Find where the given text appears and provide that cell's center as (X, Y) coordinate. 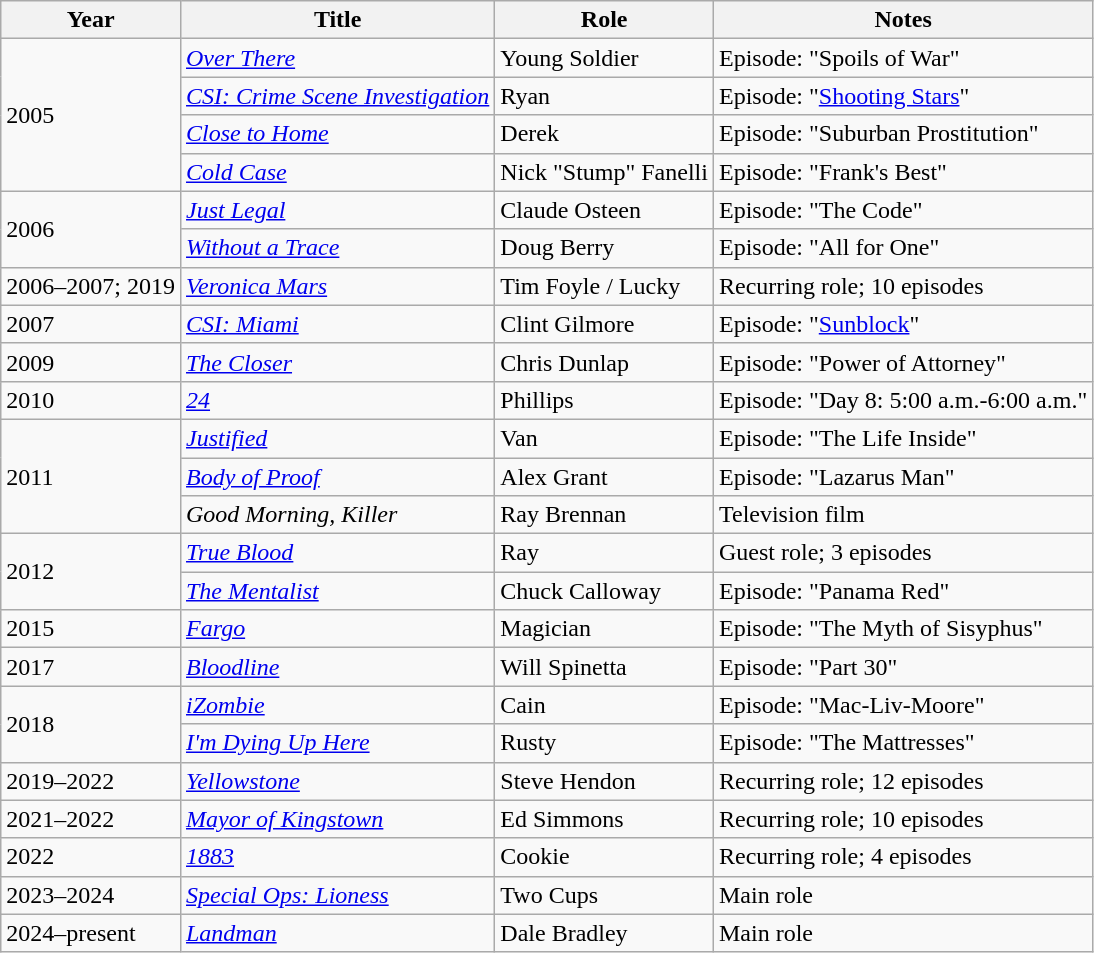
Claude Osteen (604, 210)
Cain (604, 705)
Phillips (604, 400)
Episode: "Shooting Stars" (902, 96)
2007 (91, 324)
Episode: "The Mattresses" (902, 743)
Chris Dunlap (604, 362)
Episode: "Part 30" (902, 667)
I'm Dying Up Here (337, 743)
The Closer (337, 362)
Episode: "The Code" (902, 210)
Rusty (604, 743)
Good Morning, Killer (337, 515)
Ryan (604, 96)
Bloodline (337, 667)
2015 (91, 629)
CSI: Crime Scene Investigation (337, 96)
Guest role; 3 episodes (902, 553)
Special Ops: Lioness (337, 895)
Dale Bradley (604, 933)
Episode: "Spoils of War" (902, 58)
2006–2007; 2019 (91, 286)
Television film (902, 515)
2018 (91, 724)
Title (337, 20)
Young Soldier (604, 58)
Justified (337, 438)
Chuck Calloway (604, 591)
Episode: "All for One" (902, 248)
2006 (91, 229)
Ray Brennan (604, 515)
2019–2022 (91, 781)
Yellowstone (337, 781)
Close to Home (337, 134)
Episode: "Suburban Prostitution" (902, 134)
Mayor of Kingstown (337, 819)
Clint Gilmore (604, 324)
Derek (604, 134)
Episode: "The Myth of Sisyphus" (902, 629)
Veronica Mars (337, 286)
Steve Hendon (604, 781)
1883 (337, 857)
Role (604, 20)
Recurring role; 12 episodes (902, 781)
Fargo (337, 629)
Landman (337, 933)
Ed Simmons (604, 819)
Two Cups (604, 895)
Body of Proof (337, 477)
Will Spinetta (604, 667)
2021–2022 (91, 819)
2009 (91, 362)
2010 (91, 400)
Recurring role; 4 episodes (902, 857)
iZombie (337, 705)
2022 (91, 857)
Without a Trace (337, 248)
2017 (91, 667)
Magician (604, 629)
2005 (91, 115)
Episode: "Mac-Liv-Moore" (902, 705)
Nick "Stump" Fanelli (604, 172)
Year (91, 20)
2011 (91, 476)
Episode: "Panama Red" (902, 591)
Cookie (604, 857)
Ray (604, 553)
Episode: "Lazarus Man" (902, 477)
Just Legal (337, 210)
Alex Grant (604, 477)
Episode: "Day 8: 5:00 a.m.-6:00 a.m." (902, 400)
CSI: Miami (337, 324)
2012 (91, 572)
Doug Berry (604, 248)
Episode: "Power of Attorney" (902, 362)
The Mentalist (337, 591)
2024–present (91, 933)
Episode: "Frank's Best" (902, 172)
2023–2024 (91, 895)
Cold Case (337, 172)
Tim Foyle / Lucky (604, 286)
24 (337, 400)
Notes (902, 20)
Episode: "Sunblock" (902, 324)
Van (604, 438)
Episode: "The Life Inside" (902, 438)
True Blood (337, 553)
Over There (337, 58)
